Output the [X, Y] coordinate of the center of the cell containing the given text.  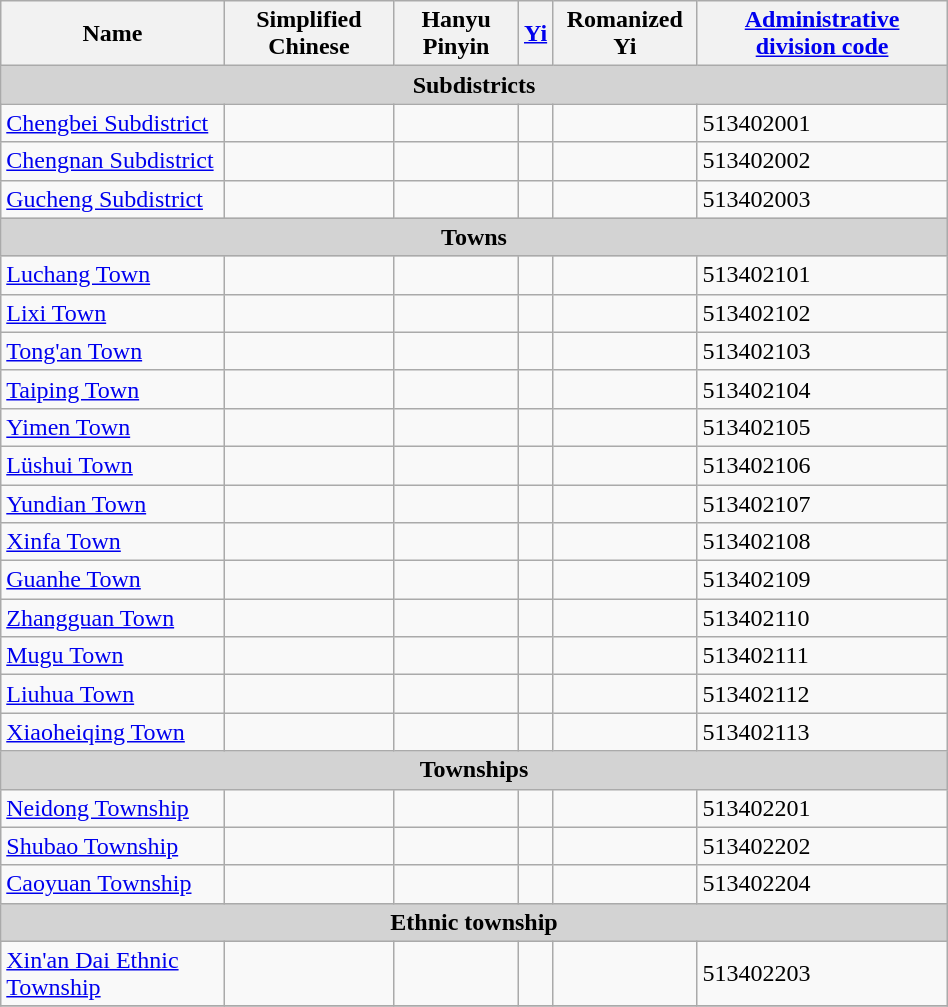
Yundian Town [112, 503]
513402001 [822, 123]
Romanized Yi [625, 34]
Zhangguan Town [112, 618]
Subdistricts [474, 85]
Chengnan Subdistrict [112, 161]
Xiaoheiqing Town [112, 732]
Caoyuan Township [112, 884]
Xinfa Town [112, 542]
513402105 [822, 427]
513402003 [822, 199]
Towns [474, 237]
513402101 [822, 275]
Name [112, 34]
513402113 [822, 732]
Chengbei Subdistrict [112, 123]
Liuhua Town [112, 694]
Neidong Township [112, 808]
513402103 [822, 351]
Taiping Town [112, 389]
Townships [474, 770]
Shubao Township [112, 846]
513402203 [822, 974]
513402107 [822, 503]
Tong'an Town [112, 351]
513402108 [822, 542]
Yimen Town [112, 427]
Gucheng Subdistrict [112, 199]
513402109 [822, 580]
Administrative division code [822, 34]
Lüshui Town [112, 465]
Hanyu Pinyin [456, 34]
513402104 [822, 389]
Mugu Town [112, 656]
Yi [535, 34]
513402201 [822, 808]
Guanhe Town [112, 580]
513402110 [822, 618]
Simplified Chinese [309, 34]
Lixi Town [112, 313]
513402204 [822, 884]
513402202 [822, 846]
Xin'an Dai Ethnic Township [112, 974]
513402111 [822, 656]
Luchang Town [112, 275]
Ethnic township [474, 922]
513402106 [822, 465]
513402102 [822, 313]
513402002 [822, 161]
513402112 [822, 694]
